Detect which cell encompasses the target text, then output its (x, y) center coordinate. 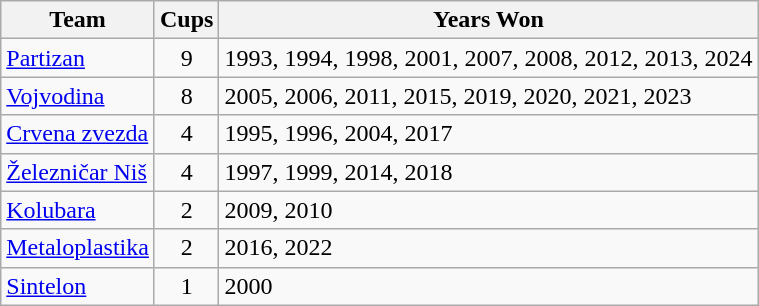
2016, 2022 (488, 248)
8 (186, 96)
Cups (186, 20)
1997, 1999, 2014, 2018 (488, 172)
Vojvodina (78, 96)
Železničar Niš (78, 172)
1 (186, 286)
Years Won (488, 20)
2000 (488, 286)
Partizan (78, 58)
Kolubara (78, 210)
1993, 1994, 1998, 2001, 2007, 2008, 2012, 2013, 2024 (488, 58)
Team (78, 20)
Crvena zvezda (78, 134)
1995, 1996, 2004, 2017 (488, 134)
Sintelon (78, 286)
9 (186, 58)
2009, 2010 (488, 210)
Metaloplastika (78, 248)
2005, 2006, 2011, 2015, 2019, 2020, 2021, 2023 (488, 96)
